Return the [x, y] coordinate for the center point of the cell that contains the specified text.  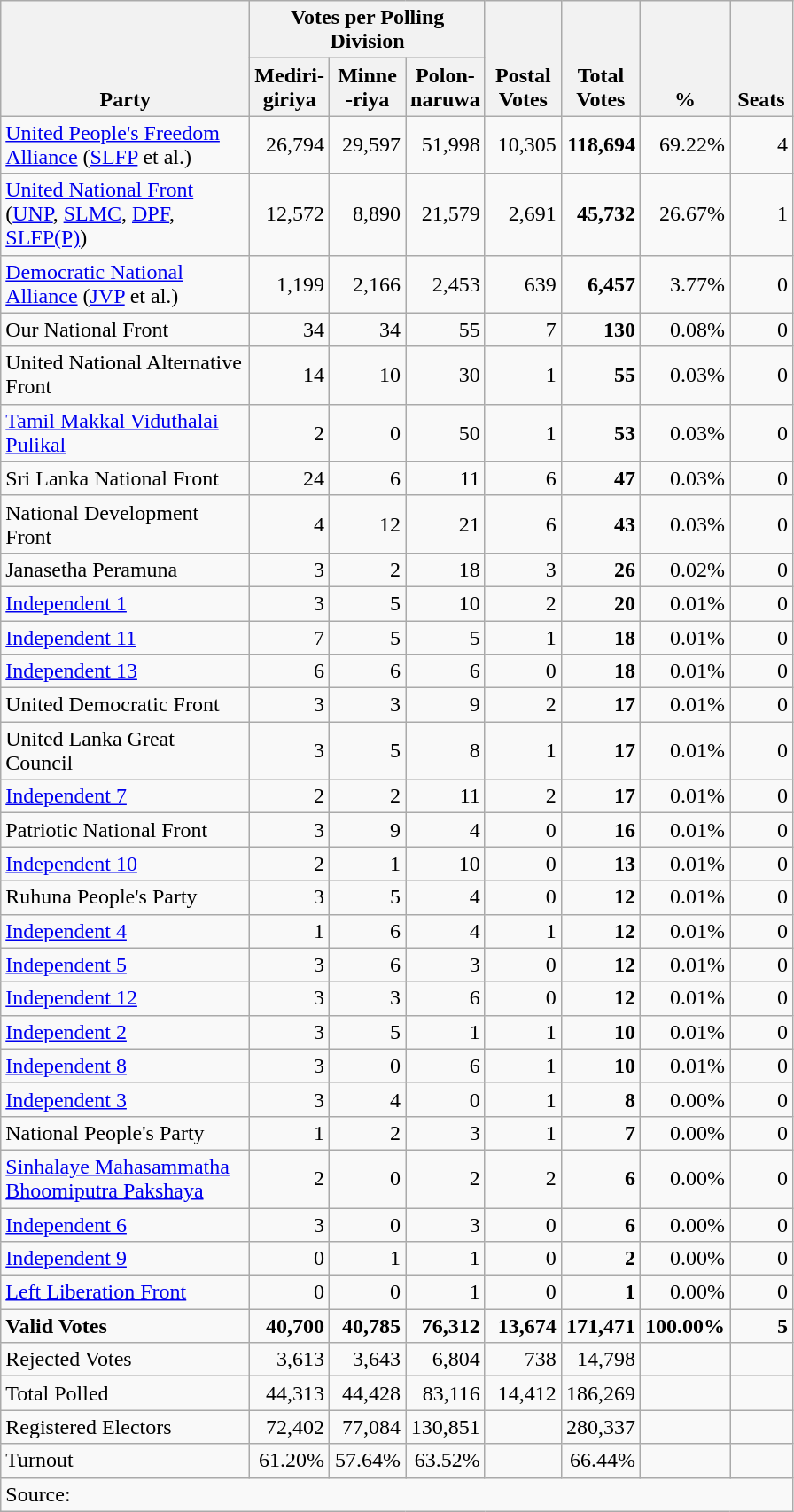
Independent 4 [126, 931]
Independent 3 [126, 1099]
8,890 [368, 214]
2,691 [523, 214]
13 [601, 864]
72,402 [290, 1427]
13,674 [523, 1326]
Valid Votes [126, 1326]
National People's Party [126, 1133]
0.08% [684, 330]
26.67% [684, 214]
2,453 [446, 283]
Seats [762, 58]
Patriotic National Front [126, 830]
43 [601, 524]
45,732 [601, 214]
171,471 [601, 1326]
Independent 10 [126, 864]
21,579 [446, 214]
Mediri-giriya [290, 87]
14 [290, 376]
Tamil Makkal Viduthalai Pulikal [126, 432]
6,457 [601, 283]
Democratic National Alliance (JVP et al.) [126, 283]
Independent 9 [126, 1259]
National Development Front [126, 524]
Registered Electors [126, 1427]
69.22% [684, 145]
14,412 [523, 1393]
29,597 [368, 145]
30 [446, 376]
Turnout [126, 1461]
PostalVotes [523, 58]
57.64% [368, 1461]
United National Front(UNP, SLMC, DPF, SLFP(P)) [126, 214]
16 [601, 830]
40,700 [290, 1326]
Sri Lanka National Front [126, 478]
Janasetha Peramuna [126, 570]
77,084 [368, 1427]
Independent 5 [126, 965]
47 [601, 478]
% [684, 58]
66.44% [601, 1461]
Left Liberation Front [126, 1292]
100.00% [684, 1326]
Minne-riya [368, 87]
United National Alternative Front [126, 376]
Independent 2 [126, 1032]
Independent 7 [126, 796]
Polon-naruwa [446, 87]
186,269 [601, 1393]
51,998 [446, 145]
Votes per Polling Division [368, 30]
Rejected Votes [126, 1360]
2,166 [368, 283]
Independent 11 [126, 637]
Sinhalaye Mahasammatha Bhoomiputra Pakshaya [126, 1178]
Ruhuna People's Party [126, 897]
Independent 6 [126, 1225]
118,694 [601, 145]
Independent 12 [126, 998]
10,305 [523, 145]
130 [601, 330]
United People's Freedom Alliance (SLFP et al.) [126, 145]
6,804 [446, 1360]
12,572 [290, 214]
44,313 [290, 1393]
United Lanka Great Council [126, 751]
3,643 [368, 1360]
1,199 [290, 283]
40,785 [368, 1326]
639 [523, 283]
738 [523, 1360]
53 [601, 432]
26 [601, 570]
26,794 [290, 145]
83,116 [446, 1393]
76,312 [446, 1326]
Our National Front [126, 330]
61.20% [290, 1461]
14,798 [601, 1360]
21 [446, 524]
20 [601, 603]
Total Votes [601, 58]
Independent 1 [126, 603]
Party [126, 58]
3.77% [684, 283]
United Democratic Front [126, 705]
3,613 [290, 1360]
50 [446, 432]
Source: [397, 1494]
130,851 [446, 1427]
280,337 [601, 1427]
Independent 13 [126, 671]
63.52% [446, 1461]
24 [290, 478]
Independent 8 [126, 1066]
0.02% [684, 570]
44,428 [368, 1393]
Total Polled [126, 1393]
